Scan for the cell matching the given text and deliver its (x, y) coordinate at center. 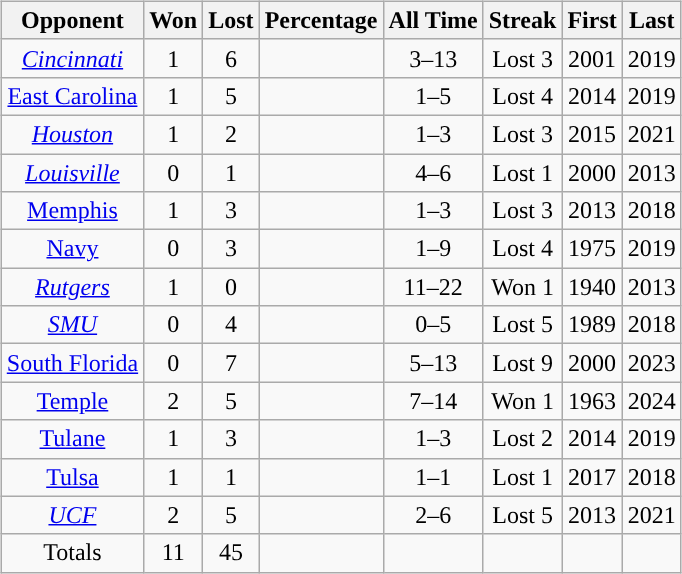
4 (231, 325)
Percentage (321, 20)
Rutgers (72, 287)
1–5 (433, 96)
11 (174, 553)
5–13 (433, 363)
Lost (231, 20)
All Time (433, 20)
2024 (652, 401)
Won (174, 20)
2001 (592, 58)
South Florida (72, 363)
1989 (592, 325)
Tulsa (72, 477)
1940 (592, 287)
Lost 9 (522, 363)
6 (231, 58)
2–6 (433, 515)
1–1 (433, 477)
SMU (72, 325)
First (592, 20)
Lost 2 (522, 439)
Navy (72, 249)
UCF (72, 515)
2017 (592, 477)
Totals (72, 553)
1–9 (433, 249)
1975 (592, 249)
3–13 (433, 58)
Streak (522, 20)
11–22 (433, 287)
1963 (592, 401)
Cincinnati (72, 58)
Opponent (72, 20)
Houston (72, 134)
Louisville (72, 173)
2015 (592, 134)
0–5 (433, 325)
East Carolina (72, 96)
2023 (652, 363)
45 (231, 553)
4–6 (433, 173)
Tulane (72, 439)
Memphis (72, 211)
7 (231, 363)
Temple (72, 401)
7–14 (433, 401)
Last (652, 20)
